Determine the (x, y) coordinate at the center of the cell enclosing the given text.  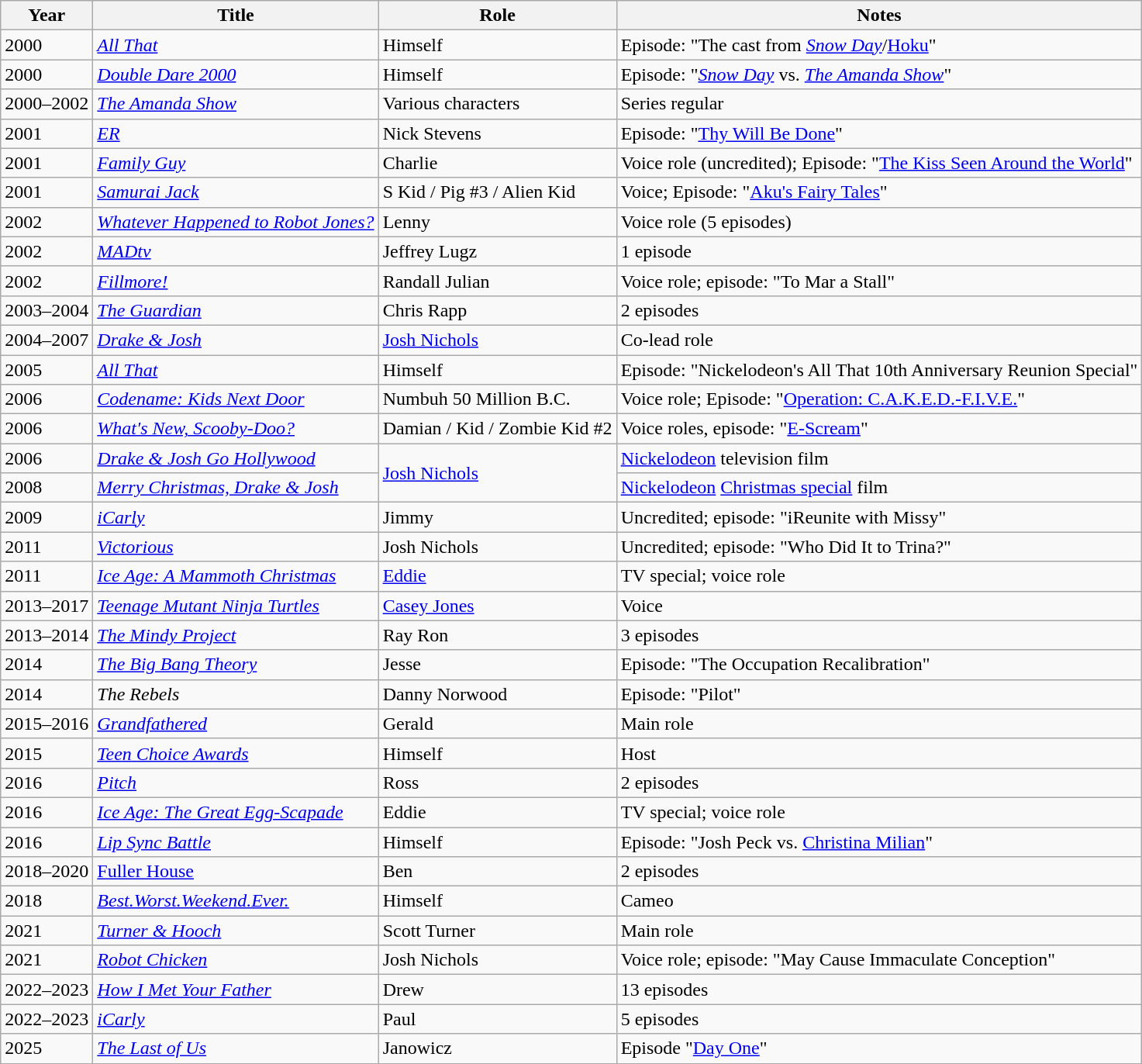
2015 (47, 753)
Voice role; episode: "May Cause Immaculate Conception" (879, 960)
2009 (47, 517)
3 episodes (879, 635)
Charlie (498, 163)
2005 (47, 370)
Damian / Kid / Zombie Kid #2 (498, 429)
Nickelodeon television film (879, 458)
2015–2016 (47, 724)
Best.Worst.Weekend.Ever. (236, 901)
Double Dare 2000 (236, 74)
Grandfathered (236, 724)
The Big Bang Theory (236, 665)
Various characters (498, 104)
Episode: "Snow Day vs. The Amanda Show" (879, 74)
Ice Age: The Great Egg-Scapade (236, 812)
Casey Jones (498, 606)
Voice role (5 episodes) (879, 222)
Turner & Hooch (236, 931)
Uncredited; episode: "Who Did It to Trina?" (879, 547)
Nickelodeon Christmas special film (879, 488)
Merry Christmas, Drake & Josh (236, 488)
Teenage Mutant Ninja Turtles (236, 606)
The Mindy Project (236, 635)
2003–2004 (47, 310)
Voice roles, episode: "E-Scream" (879, 429)
Family Guy (236, 163)
1 episode (879, 251)
Ross (498, 782)
Randall Julian (498, 281)
The Guardian (236, 310)
Jimmy (498, 517)
Drew (498, 990)
Voice role; episode: "To Mar a Stall" (879, 281)
Voice role (uncredited); Episode: "The Kiss Seen Around the World" (879, 163)
Jesse (498, 665)
Fillmore! (236, 281)
Ben (498, 872)
Janowicz (498, 1048)
Codename: Kids Next Door (236, 399)
5 episodes (879, 1019)
How I Met Your Father (236, 990)
2000–2002 (47, 104)
Episode: "Nickelodeon's All That 10th Anniversary Reunion Special" (879, 370)
Title (236, 16)
Danny Norwood (498, 694)
Lip Sync Battle (236, 841)
Samurai Jack (236, 192)
MADtv (236, 251)
Episode: "The Occupation Recalibration" (879, 665)
The Rebels (236, 694)
Episode: "The cast from Snow Day/Hoku" (879, 45)
Paul (498, 1019)
The Amanda Show (236, 104)
The Last of Us (236, 1048)
Episode: "Thy Will Be Done" (879, 133)
2018–2020 (47, 872)
Scott Turner (498, 931)
Series regular (879, 104)
Teen Choice Awards (236, 753)
13 episodes (879, 990)
2013–2017 (47, 606)
Voice (879, 606)
Chris Rapp (498, 310)
Host (879, 753)
2004–2007 (47, 340)
Robot Chicken (236, 960)
Whatever Happened to Robot Jones? (236, 222)
Notes (879, 16)
2018 (47, 901)
Voice role; Episode: "Operation: C.A.K.E.D.-F.I.V.E." (879, 399)
ER (236, 133)
Jeffrey Lugz (498, 251)
Fuller House (236, 872)
2013–2014 (47, 635)
Victorious (236, 547)
2025 (47, 1048)
Gerald (498, 724)
Drake & Josh Go Hollywood (236, 458)
Episode: "Josh Peck vs. Christina Milian" (879, 841)
S Kid / Pig #3 / Alien Kid (498, 192)
What's New, Scooby-Doo? (236, 429)
Year (47, 16)
Voice; Episode: "Aku's Fairy Tales" (879, 192)
Nick Stevens (498, 133)
Ice Age: A Mammoth Christmas (236, 576)
Episode: "Pilot" (879, 694)
Numbuh 50 Million B.C. (498, 399)
Lenny (498, 222)
Ray Ron (498, 635)
2008 (47, 488)
Cameo (879, 901)
Uncredited; episode: "iReunite with Missy" (879, 517)
Episode "Day One" (879, 1048)
Role (498, 16)
Co-lead role (879, 340)
Pitch (236, 782)
Drake & Josh (236, 340)
